Detect which cell encompasses the target text, then output its [x, y] center coordinate. 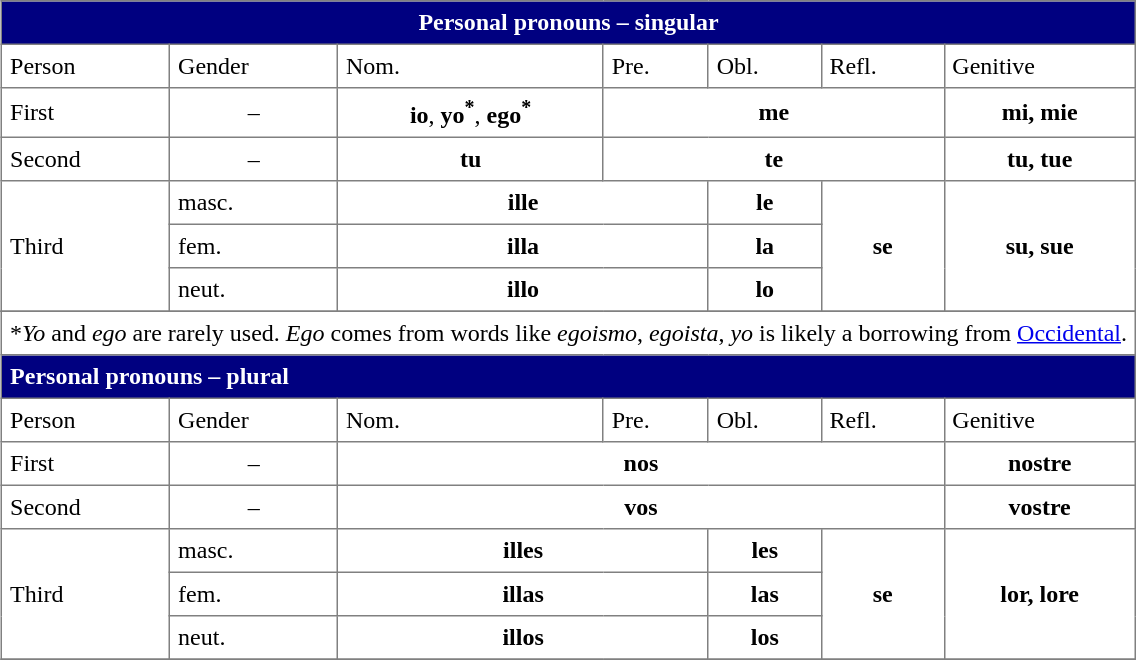
te [774, 160]
illos [524, 638]
illas [524, 595]
tu, tue [1040, 160]
la [764, 247]
vos [641, 508]
tu [471, 160]
lo [764, 290]
ille [524, 203]
me [774, 113]
su, sue [1040, 246]
vostre [1040, 508]
illa [524, 247]
los [764, 638]
Personal pronouns – singular [568, 23]
mi, mie [1040, 113]
lor, lore [1040, 594]
las [764, 595]
le [764, 203]
*Yo and ego are rarely used. Ego comes from words like egoismo, egoista, yo is likely a borrowing from Occidental. [568, 334]
nos [641, 464]
io, yo*, ego* [471, 113]
illes [524, 551]
illo [524, 290]
nostre [1040, 464]
Personal pronouns – plural [568, 377]
les [764, 551]
